Search for the cell housing the specified text and yield its [X, Y] center coordinate. 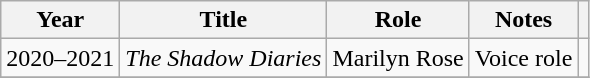
The Shadow Diaries [224, 58]
Title [224, 20]
2020–2021 [60, 58]
Voice role [524, 58]
Marilyn Rose [398, 58]
Year [60, 20]
Notes [524, 20]
Role [398, 20]
